Detect which cell encompasses the target text, then output its (X, Y) center coordinate. 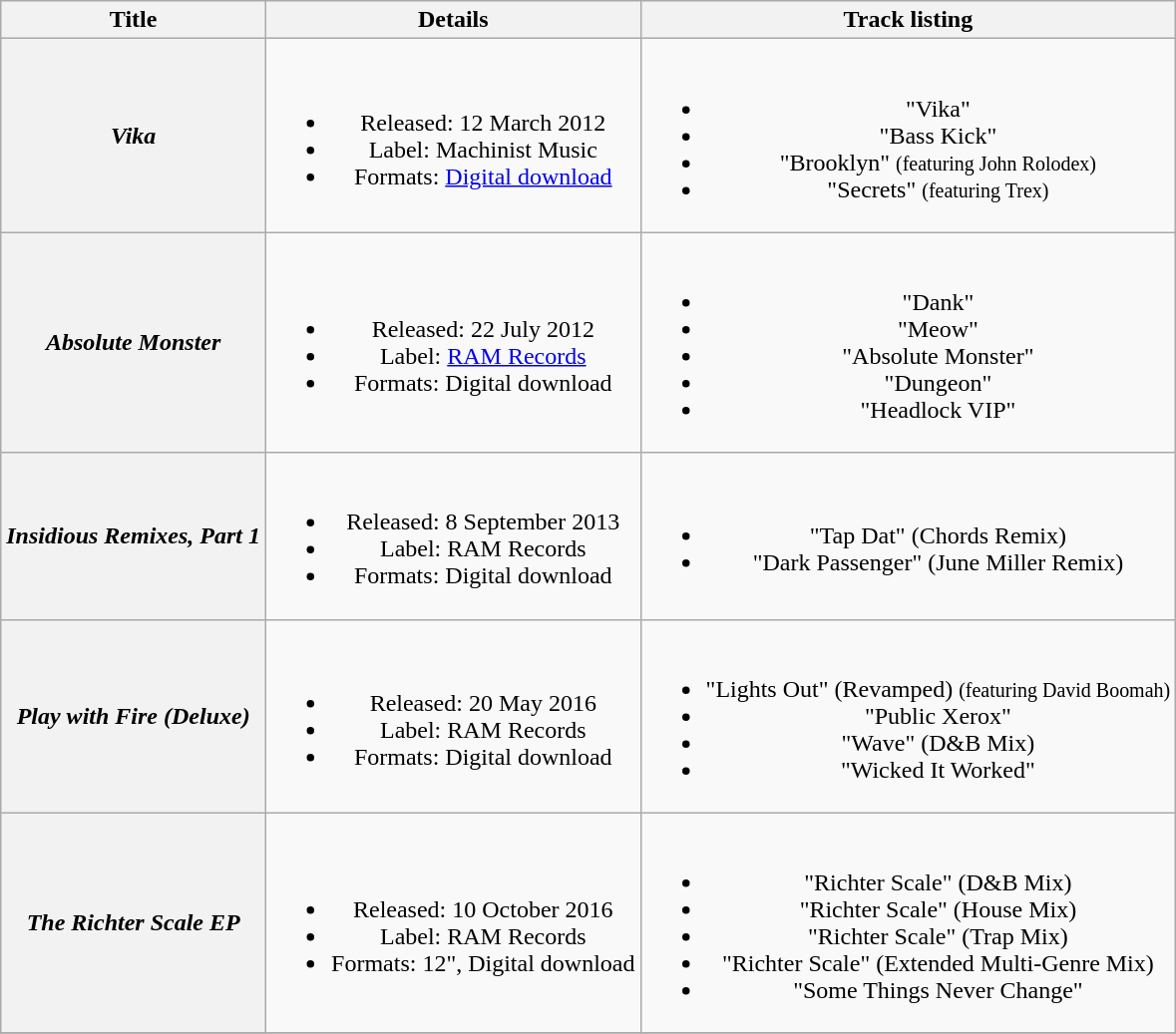
"Tap Dat" (Chords Remix)"Dark Passenger" (June Miller Remix) (908, 536)
Released: 12 March 2012Label: Machinist MusicFormats: Digital download (454, 136)
Released: 8 September 2013Label: RAM RecordsFormats: Digital download (454, 536)
"Vika""Bass Kick""Brooklyn" (featuring John Rolodex)"Secrets" (featuring Trex) (908, 136)
Track listing (908, 20)
The Richter Scale EP (134, 923)
Vika (134, 136)
Absolute Monster (134, 343)
Released: 10 October 2016Label: RAM RecordsFormats: 12", Digital download (454, 923)
Insidious Remixes, Part 1 (134, 536)
Details (454, 20)
Title (134, 20)
Released: 22 July 2012Label: RAM RecordsFormats: Digital download (454, 343)
Play with Fire (Deluxe) (134, 716)
Released: 20 May 2016Label: RAM RecordsFormats: Digital download (454, 716)
"Lights Out" (Revamped) (featuring David Boomah)"Public Xerox""Wave" (D&B Mix)"Wicked It Worked" (908, 716)
"Richter Scale" (D&B Mix)"Richter Scale" (House Mix)"Richter Scale" (Trap Mix)"Richter Scale" (Extended Multi-Genre Mix)"Some Things Never Change" (908, 923)
"Dank""Meow""Absolute Monster""Dungeon""Headlock VIP" (908, 343)
